Search for the cell housing the specified text and yield its [X, Y] center coordinate. 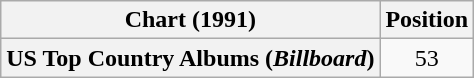
Position [427, 20]
53 [427, 58]
US Top Country Albums (Billboard) [190, 58]
Chart (1991) [190, 20]
